Find where the given text appears and provide that cell's center as [X, Y] coordinate. 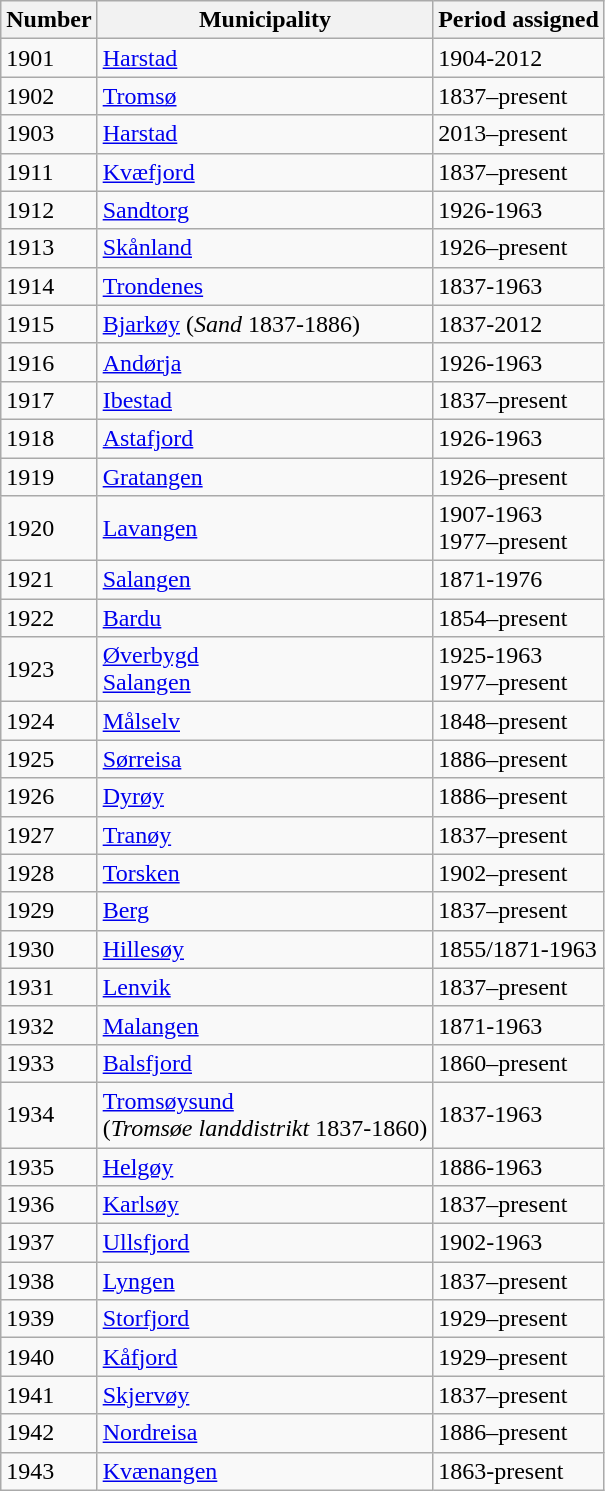
1930 [49, 949]
1871-1976 [519, 580]
1937 [49, 1243]
1917 [49, 400]
1929 [49, 911]
Astafjord [265, 438]
1924 [49, 721]
1907-19631977–present [519, 528]
Storfjord [265, 1319]
Municipality [265, 20]
1936 [49, 1205]
1911 [49, 172]
2013–present [519, 134]
Skånland [265, 248]
1925-19631977–present [519, 670]
Period assigned [519, 20]
1902–present [519, 873]
1943 [49, 1471]
Ibestad [265, 400]
1914 [49, 286]
ØverbygdSalangen [265, 670]
Salangen [265, 580]
1902-1963 [519, 1243]
Tromsøysund(Tromsøe landdistrikt 1837-1860) [265, 1114]
1863-present [519, 1471]
Number [49, 20]
1886-1963 [519, 1167]
1848–present [519, 721]
1915 [49, 324]
Målselv [265, 721]
1837-2012 [519, 324]
Skjervøy [265, 1395]
1940 [49, 1357]
Sandtorg [265, 210]
Tromsø [265, 96]
1912 [49, 210]
Andørja [265, 362]
1855/1871-1963 [519, 949]
Dyrøy [265, 797]
Lenvik [265, 987]
Malangen [265, 1025]
1854–present [519, 618]
1921 [49, 580]
Bardu [265, 618]
Sørreisa [265, 759]
1928 [49, 873]
Kvæfjord [265, 172]
1925 [49, 759]
1942 [49, 1433]
Bjarkøy (Sand 1837-1886) [265, 324]
Lyngen [265, 1281]
Helgøy [265, 1167]
1903 [49, 134]
Kåfjord [265, 1357]
1901 [49, 58]
1926 [49, 797]
1933 [49, 1063]
1860–present [519, 1063]
1904-2012 [519, 58]
1939 [49, 1319]
1931 [49, 987]
Balsfjord [265, 1063]
1923 [49, 670]
1902 [49, 96]
Nordreisa [265, 1433]
1918 [49, 438]
Berg [265, 911]
1938 [49, 1281]
1934 [49, 1114]
1916 [49, 362]
1935 [49, 1167]
1920 [49, 528]
Karlsøy [265, 1205]
Ullsfjord [265, 1243]
Trondenes [265, 286]
1919 [49, 477]
1932 [49, 1025]
Lavangen [265, 528]
1941 [49, 1395]
1927 [49, 835]
Kvænangen [265, 1471]
1922 [49, 618]
1871-1963 [519, 1025]
Gratangen [265, 477]
Tranøy [265, 835]
Hillesøy [265, 949]
Torsken [265, 873]
1913 [49, 248]
